For the text-containing cell, return its midpoint in (X, Y) coordinate format. 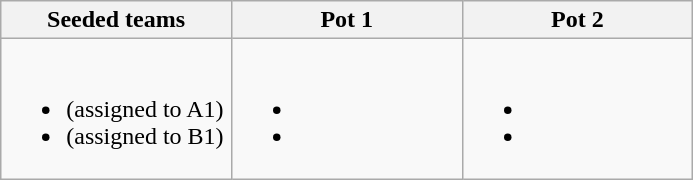
Seeded teams (116, 20)
Pot 2 (578, 20)
(assigned to A1) (assigned to B1) (116, 109)
Pot 1 (346, 20)
